Return (X, Y) of the center of cell containing provided text 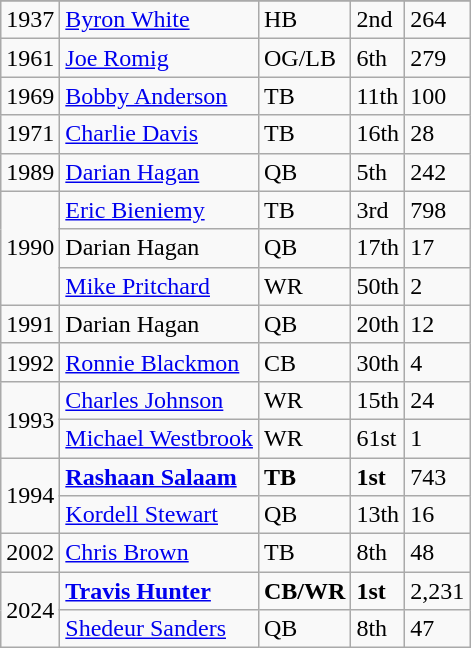
798 (438, 210)
11th (378, 96)
17 (438, 248)
20th (378, 324)
1994 (30, 496)
OG/LB (304, 58)
2002 (30, 553)
13th (378, 515)
Bobby Anderson (160, 96)
1992 (30, 362)
Kordell Stewart (160, 515)
1 (438, 438)
61st (378, 438)
24 (438, 400)
1989 (30, 172)
2,231 (438, 591)
242 (438, 172)
CB/WR (304, 591)
1971 (30, 134)
5th (378, 172)
16th (378, 134)
Mike Pritchard (160, 286)
100 (438, 96)
4 (438, 362)
6th (378, 58)
Michael Westbrook (160, 438)
1991 (30, 324)
16 (438, 515)
47 (438, 629)
Charles Johnson (160, 400)
12 (438, 324)
Joe Romig (160, 58)
1969 (30, 96)
1961 (30, 58)
2024 (30, 610)
2nd (378, 20)
Travis Hunter (160, 591)
1990 (30, 248)
30th (378, 362)
1937 (30, 20)
15th (378, 400)
2 (438, 286)
Shedeur Sanders (160, 629)
Chris Brown (160, 553)
50th (378, 286)
Ronnie Blackmon (160, 362)
Charlie Davis (160, 134)
17th (378, 248)
1993 (30, 419)
743 (438, 477)
264 (438, 20)
3rd (378, 210)
HB (304, 20)
Eric Bieniemy (160, 210)
28 (438, 134)
Rashaan Salaam (160, 477)
CB (304, 362)
Byron White (160, 20)
279 (438, 58)
48 (438, 553)
